For the text-containing cell, return its midpoint in [x, y] coordinate format. 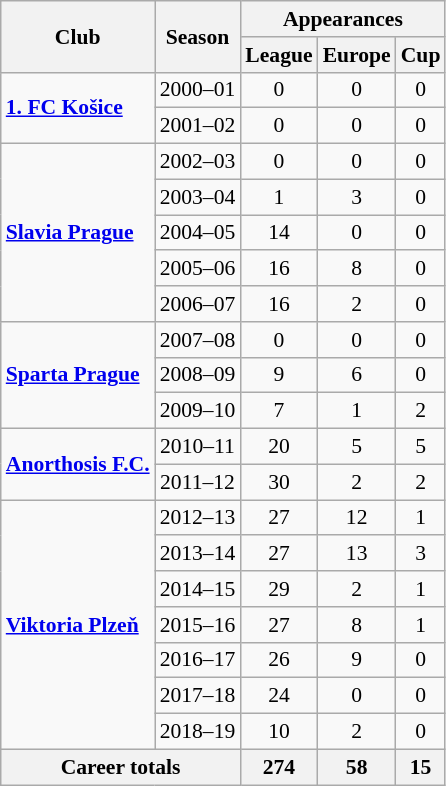
Slavia Prague [78, 233]
Appearances [342, 19]
2016–17 [198, 660]
6 [357, 375]
10 [278, 732]
12 [357, 518]
2008–09 [198, 375]
2011–12 [198, 482]
Anorthosis F.C. [78, 464]
Career totals [121, 767]
2005–06 [198, 269]
15 [421, 767]
58 [357, 767]
2003–04 [198, 197]
2012–13 [198, 518]
Viktoria Plzeň [78, 624]
Season [198, 36]
2007–08 [198, 340]
2013–14 [198, 554]
2006–07 [198, 304]
2009–10 [198, 411]
7 [278, 411]
2002–03 [198, 162]
2017–18 [198, 696]
24 [278, 696]
13 [357, 554]
2010–11 [198, 447]
Club [78, 36]
14 [278, 233]
1. FC Košice [78, 108]
2015–16 [198, 625]
Europe [357, 55]
29 [278, 589]
274 [278, 767]
League [278, 55]
2014–15 [198, 589]
2000–01 [198, 90]
Sparta Prague [78, 376]
26 [278, 660]
20 [278, 447]
2018–19 [198, 732]
2001–02 [198, 126]
2004–05 [198, 233]
30 [278, 482]
Cup [421, 55]
